Scan for the cell matching the given text and deliver its [X, Y] coordinate at center. 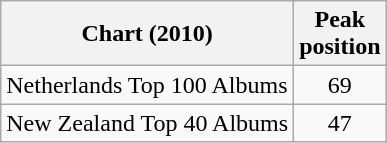
69 [340, 85]
Netherlands Top 100 Albums [148, 85]
47 [340, 123]
Chart (2010) [148, 34]
New Zealand Top 40 Albums [148, 123]
Peakposition [340, 34]
